Determine the [x, y] coordinate at the center of the cell enclosing the given text.  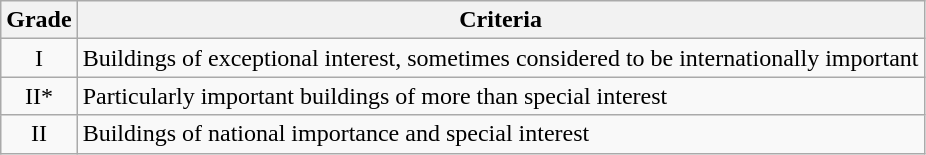
Particularly important buildings of more than special interest [500, 96]
Grade [39, 20]
I [39, 58]
Criteria [500, 20]
II* [39, 96]
II [39, 134]
Buildings of exceptional interest, sometimes considered to be internationally important [500, 58]
Buildings of national importance and special interest [500, 134]
